From the cell containing the given text, extract its center point as [X, Y] coordinate. 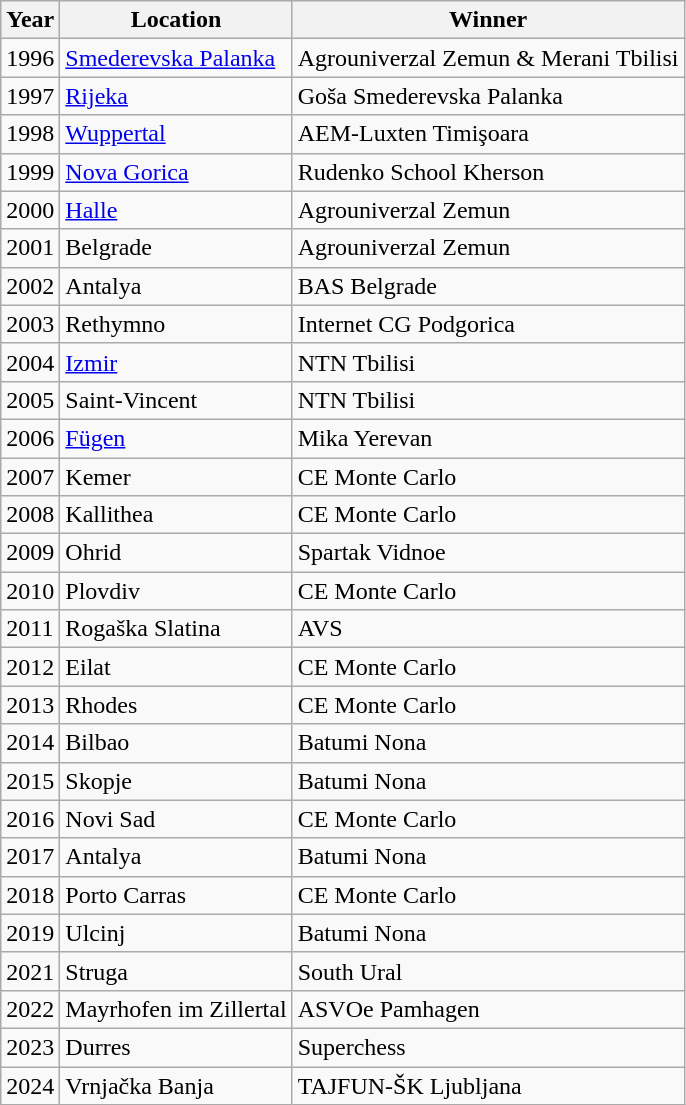
Saint-Vincent [176, 400]
1996 [30, 58]
1998 [30, 134]
2016 [30, 819]
Halle [176, 210]
ASVOe Pamhagen [488, 1009]
2009 [30, 553]
Superchess [488, 1047]
Rijeka [176, 96]
Spartak Vidnoe [488, 553]
TAJFUN-ŠK Ljubljana [488, 1085]
Skopje [176, 781]
2017 [30, 857]
AVS [488, 629]
Rogaška Slatina [176, 629]
Porto Carras [176, 895]
2004 [30, 362]
Rhodes [176, 705]
Kemer [176, 477]
2008 [30, 515]
2003 [30, 324]
Mayrhofen im Zillertal [176, 1009]
Ulcinj [176, 933]
Plovdiv [176, 591]
Year [30, 20]
Struga [176, 971]
2015 [30, 781]
Mika Yerevan [488, 438]
Bilbao [176, 743]
Rethymno [176, 324]
2024 [30, 1085]
2002 [30, 286]
Goša Smederevska Palanka [488, 96]
South Ural [488, 971]
2010 [30, 591]
Vrnjačka Banja [176, 1085]
2012 [30, 667]
2000 [30, 210]
2021 [30, 971]
2011 [30, 629]
2001 [30, 248]
Smederevska Palanka [176, 58]
Ohrid [176, 553]
2005 [30, 400]
Agrouniverzal Zemun & Merani Tbilisi [488, 58]
Internet CG Podgorica [488, 324]
Rudenko School Kherson [488, 172]
Novi Sad [176, 819]
2018 [30, 895]
2006 [30, 438]
2019 [30, 933]
Kallithea [176, 515]
2007 [30, 477]
2022 [30, 1009]
1997 [30, 96]
2023 [30, 1047]
Nova Gorica [176, 172]
2014 [30, 743]
2013 [30, 705]
Durres [176, 1047]
Location [176, 20]
Wuppertal [176, 134]
Winner [488, 20]
AEM-Luxten Timişoara [488, 134]
Eilat [176, 667]
1999 [30, 172]
Belgrade [176, 248]
BAS Belgrade [488, 286]
Fügen [176, 438]
Izmir [176, 362]
